Output the [x, y] coordinate of the center of the cell containing the given text.  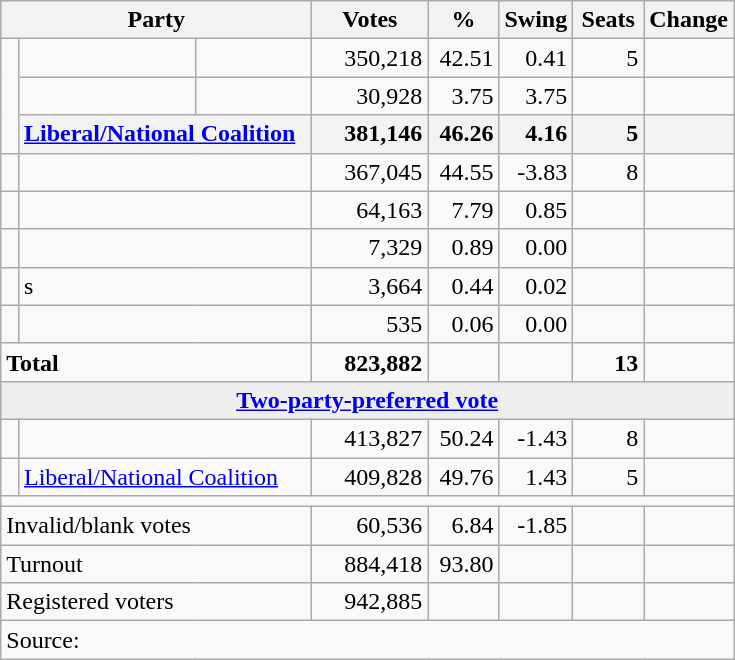
Invalid/blank votes [156, 526]
7.79 [464, 210]
42.51 [464, 58]
-1.85 [536, 526]
46.26 [464, 134]
Seats [608, 20]
0.02 [536, 286]
Total [156, 362]
Two-party-preferred vote [368, 400]
Source: [368, 640]
3,664 [370, 286]
0.44 [464, 286]
413,827 [370, 438]
0.41 [536, 58]
367,045 [370, 172]
30,928 [370, 96]
0.89 [464, 248]
13 [608, 362]
7,329 [370, 248]
0.85 [536, 210]
Registered voters [156, 602]
60,536 [370, 526]
350,218 [370, 58]
884,418 [370, 564]
0.06 [464, 324]
535 [370, 324]
Swing [536, 20]
93.80 [464, 564]
942,885 [370, 602]
4.16 [536, 134]
6.84 [464, 526]
409,828 [370, 477]
% [464, 20]
s [164, 286]
64,163 [370, 210]
Votes [370, 20]
1.43 [536, 477]
-1.43 [536, 438]
49.76 [464, 477]
44.55 [464, 172]
381,146 [370, 134]
Turnout [156, 564]
Party [156, 20]
-3.83 [536, 172]
823,882 [370, 362]
50.24 [464, 438]
Change [689, 20]
